Determine the [x, y] coordinate at the center of the cell enclosing the given text.  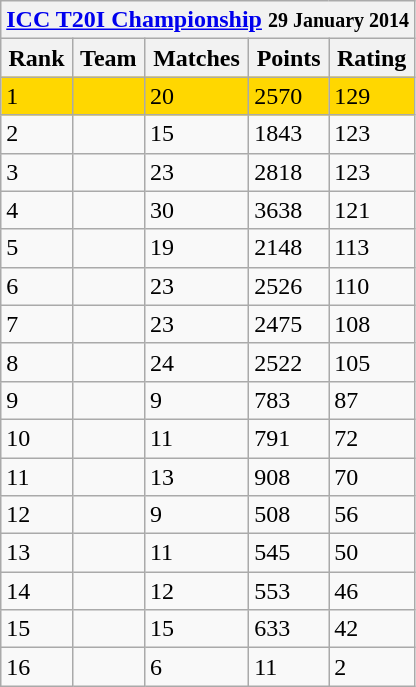
3 [37, 172]
8 [37, 362]
24 [196, 362]
3638 [289, 210]
Matches [196, 58]
19 [196, 248]
70 [372, 477]
908 [289, 477]
50 [372, 553]
Team [108, 58]
72 [372, 438]
129 [372, 96]
4 [37, 210]
5 [37, 248]
10 [37, 438]
7 [37, 324]
783 [289, 400]
1 [37, 96]
ICC T20I Championship 29 January 2014 [208, 20]
2148 [289, 248]
Rank [37, 58]
121 [372, 210]
508 [289, 515]
2570 [289, 96]
87 [372, 400]
16 [37, 667]
56 [372, 515]
2526 [289, 286]
2522 [289, 362]
553 [289, 591]
1843 [289, 134]
105 [372, 362]
Rating [372, 58]
2475 [289, 324]
791 [289, 438]
633 [289, 629]
14 [37, 591]
Points [289, 58]
30 [196, 210]
113 [372, 248]
2818 [289, 172]
46 [372, 591]
20 [196, 96]
42 [372, 629]
545 [289, 553]
110 [372, 286]
108 [372, 324]
